Extract the [x, y] coordinate from the center of the cell holding the provided text.  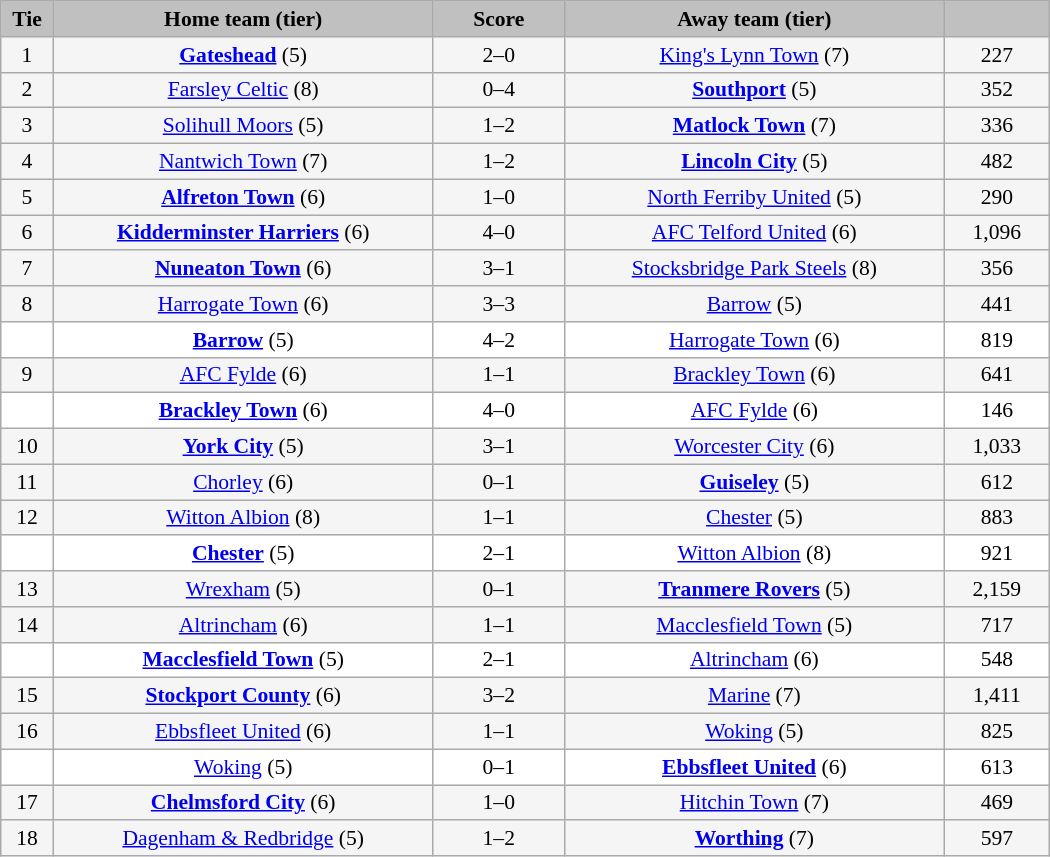
12 [27, 518]
441 [996, 304]
612 [996, 482]
2 [27, 90]
Dagenham & Redbridge (5) [243, 839]
3 [27, 126]
146 [996, 411]
AFC Telford United (6) [754, 233]
4–2 [498, 340]
17 [27, 803]
Nuneaton Town (6) [243, 269]
717 [996, 625]
825 [996, 732]
13 [27, 589]
1,033 [996, 447]
9 [27, 375]
469 [996, 803]
Stocksbridge Park Steels (8) [754, 269]
5 [27, 197]
Home team (tier) [243, 19]
Lincoln City (5) [754, 162]
Wrexham (5) [243, 589]
2,159 [996, 589]
Matlock Town (7) [754, 126]
Chelmsford City (6) [243, 803]
482 [996, 162]
4 [27, 162]
290 [996, 197]
Worcester City (6) [754, 447]
7 [27, 269]
Tie [27, 19]
1,096 [996, 233]
8 [27, 304]
883 [996, 518]
0–4 [498, 90]
Worthing (7) [754, 839]
Stockport County (6) [243, 696]
641 [996, 375]
14 [27, 625]
548 [996, 660]
Guiseley (5) [754, 482]
336 [996, 126]
11 [27, 482]
10 [27, 447]
15 [27, 696]
Tranmere Rovers (5) [754, 589]
King's Lynn Town (7) [754, 55]
3–2 [498, 696]
2–0 [498, 55]
18 [27, 839]
Solihull Moors (5) [243, 126]
Hitchin Town (7) [754, 803]
613 [996, 767]
Marine (7) [754, 696]
819 [996, 340]
Away team (tier) [754, 19]
Score [498, 19]
Alfreton Town (6) [243, 197]
Gateshead (5) [243, 55]
Nantwich Town (7) [243, 162]
1,411 [996, 696]
York City (5) [243, 447]
227 [996, 55]
356 [996, 269]
921 [996, 554]
Kidderminster Harriers (6) [243, 233]
1 [27, 55]
597 [996, 839]
3–3 [498, 304]
Southport (5) [754, 90]
6 [27, 233]
Farsley Celtic (8) [243, 90]
North Ferriby United (5) [754, 197]
352 [996, 90]
Chorley (6) [243, 482]
16 [27, 732]
